Scan for the cell matching the given text and deliver its (X, Y) coordinate at center. 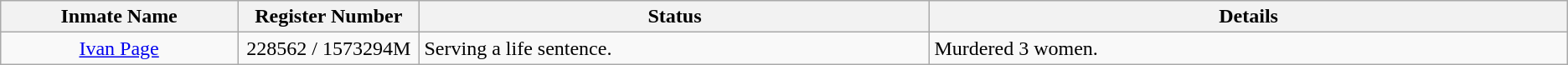
Status (675, 17)
Register Number (328, 17)
Serving a life sentence. (675, 48)
228562 / 1573294M (328, 48)
Murdered 3 women. (1248, 48)
Ivan Page (119, 48)
Inmate Name (119, 17)
Details (1248, 17)
